Return the (X, Y) coordinate for the center point of the cell that contains the specified text.  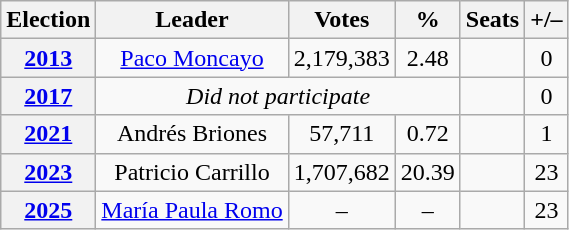
20.39 (428, 172)
Seats (492, 20)
0.72 (428, 134)
Andrés Briones (192, 134)
2013 (48, 58)
2017 (48, 96)
2021 (48, 134)
% (428, 20)
2,179,383 (342, 58)
Patricio Carrillo (192, 172)
2023 (48, 172)
2.48 (428, 58)
57,711 (342, 134)
María Paula Romo (192, 210)
1,707,682 (342, 172)
Paco Moncayo (192, 58)
Election (48, 20)
+/– (546, 20)
Votes (342, 20)
1 (546, 134)
2025 (48, 210)
Did not participate (278, 96)
Leader (192, 20)
